Return [x, y] of the center of cell containing provided text 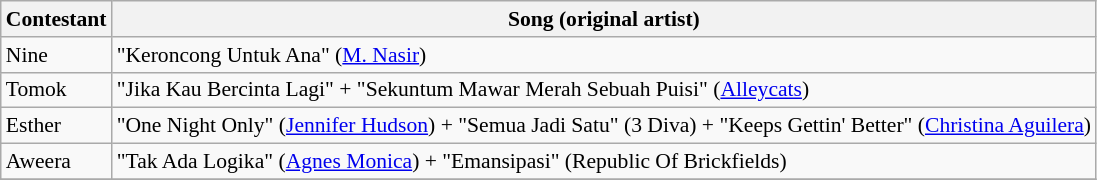
Esther [56, 126]
"Keroncong Untuk Ana" (M. Nasir) [604, 55]
"One Night Only" (Jennifer Hudson) + "Semua Jadi Satu" (3 Diva) + "Keeps Gettin' Better" (Christina Aguilera) [604, 126]
Song (original artist) [604, 19]
"Tak Ada Logika" (Agnes Monica) + "Emansipasi" (Republic Of Brickfields) [604, 162]
Nine [56, 55]
Tomok [56, 90]
"Jika Kau Bercinta Lagi" + "Sekuntum Mawar Merah Sebuah Puisi" (Alleycats) [604, 90]
Aweera [56, 162]
Contestant [56, 19]
